Find where the given text appears and provide that cell's center as [X, Y] coordinate. 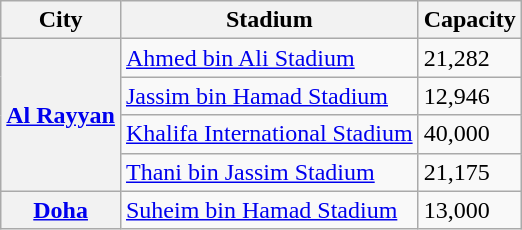
21,175 [470, 172]
Stadium [269, 20]
Thani bin Jassim Stadium [269, 172]
12,946 [470, 96]
Khalifa International Stadium [269, 134]
40,000 [470, 134]
21,282 [470, 58]
Doha [61, 210]
Al Rayyan [61, 115]
Ahmed bin Ali Stadium [269, 58]
City [61, 20]
Suheim bin Hamad Stadium [269, 210]
13,000 [470, 210]
Capacity [470, 20]
Jassim bin Hamad Stadium [269, 96]
